Identify which cell holds the provided text, then report its [x, y] central coordinate. 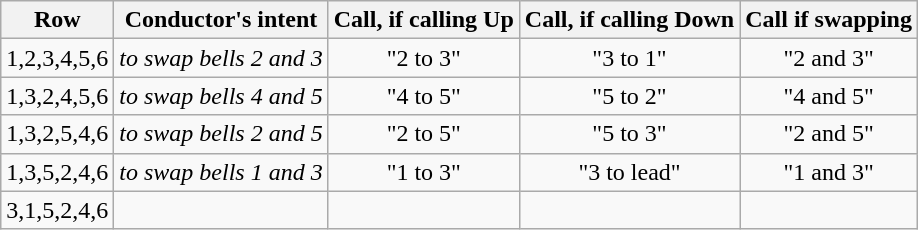
Call, if calling Down [629, 20]
Call, if calling Up [424, 20]
to swap bells 4 and 5 [221, 96]
to swap bells 1 and 3 [221, 172]
to swap bells 2 and 5 [221, 134]
1,3,2,5,4,6 [58, 134]
"5 to 2" [629, 96]
"1 to 3" [424, 172]
Row [58, 20]
"3 to lead" [629, 172]
Conductor's intent [221, 20]
"2 and 3" [829, 58]
1,3,2,4,5,6 [58, 96]
to swap bells 2 and 3 [221, 58]
"1 and 3" [829, 172]
"4 and 5" [829, 96]
"4 to 5" [424, 96]
Call if swapping [829, 20]
"3 to 1" [629, 58]
"2 to 3" [424, 58]
"2 and 5" [829, 134]
1,3,5,2,4,6 [58, 172]
"2 to 5" [424, 134]
"5 to 3" [629, 134]
3,1,5,2,4,6 [58, 210]
1,2,3,4,5,6 [58, 58]
